Scan for the cell matching the given text and deliver its [X, Y] coordinate at center. 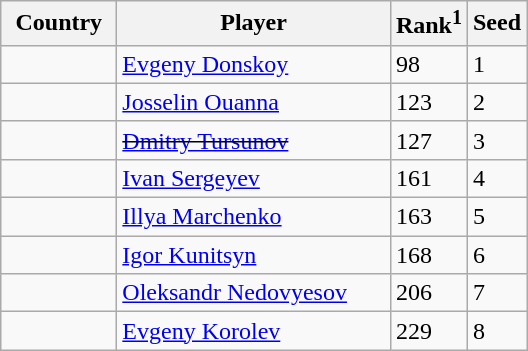
Dmitry Tursunov [254, 140]
1 [496, 64]
8 [496, 331]
Igor Kunitsyn [254, 255]
123 [428, 102]
Illya Marchenko [254, 217]
Oleksandr Nedovyesov [254, 293]
6 [496, 255]
Country [59, 24]
4 [496, 178]
Seed [496, 24]
7 [496, 293]
Evgeny Korolev [254, 331]
127 [428, 140]
168 [428, 255]
5 [496, 217]
206 [428, 293]
2 [496, 102]
98 [428, 64]
163 [428, 217]
Player [254, 24]
161 [428, 178]
Ivan Sergeyev [254, 178]
Josselin Ouanna [254, 102]
229 [428, 331]
Rank1 [428, 24]
3 [496, 140]
Evgeny Donskoy [254, 64]
